Extract the (x, y) coordinate from the center of the cell holding the provided text.  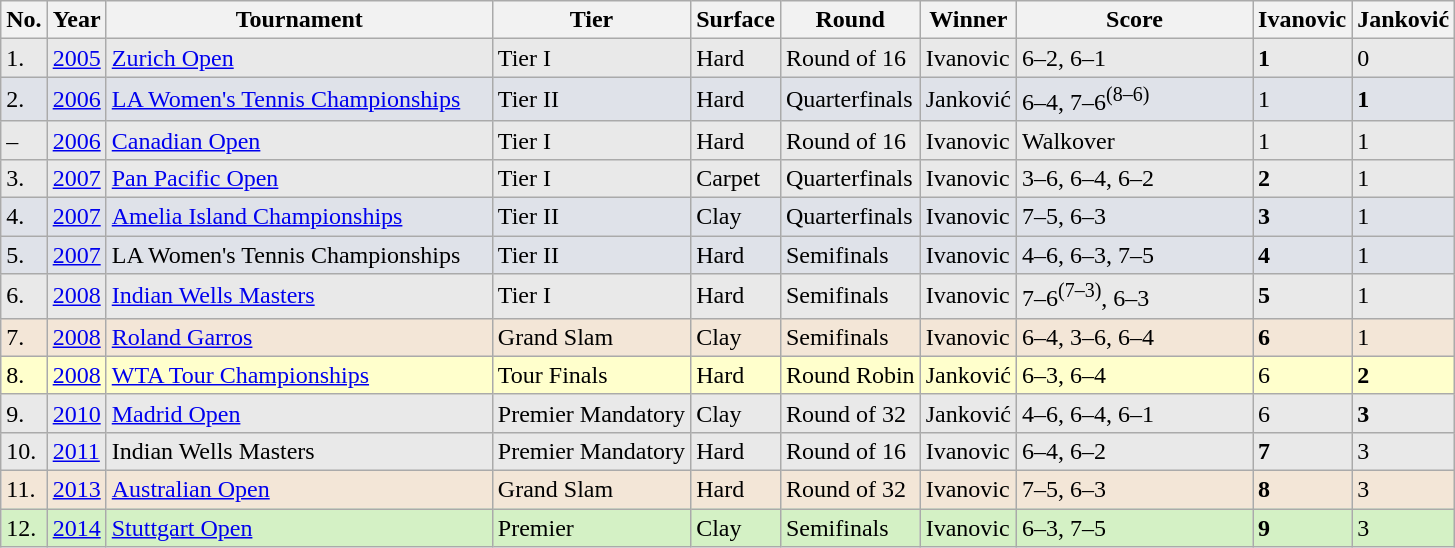
4 (1302, 255)
8 (1302, 489)
1. (24, 58)
Score (1134, 20)
5. (24, 255)
Roland Garros (299, 337)
7 (1302, 451)
6–2, 6–1 (1134, 58)
5 (1302, 296)
9 (1302, 528)
2014 (76, 528)
8. (24, 375)
– (24, 140)
Year (76, 20)
11. (24, 489)
6–3, 7–5 (1134, 528)
Round Robin (850, 375)
Round (850, 20)
Madrid Open (299, 413)
6–4, 6–2 (1134, 451)
Canadian Open (299, 140)
2. (24, 100)
Walkover (1134, 140)
4–6, 6–4, 6–1 (1134, 413)
Premier (591, 528)
2005 (76, 58)
7. (24, 337)
Tour Finals (591, 375)
WTA Tour Championships (299, 375)
10. (24, 451)
Amelia Island Championships (299, 217)
6. (24, 296)
7–6(7–3), 6–3 (1134, 296)
9. (24, 413)
Zurich Open (299, 58)
6–4, 3–6, 6–4 (1134, 337)
Surface (736, 20)
4–6, 6–3, 7–5 (1134, 255)
6–3, 6–4 (1134, 375)
2013 (76, 489)
Tier (591, 20)
0 (1404, 58)
6–4, 7–6(8–6) (1134, 100)
Winner (968, 20)
Carpet (736, 178)
Tournament (299, 20)
3. (24, 178)
3–6, 6–4, 6–2 (1134, 178)
12. (24, 528)
No. (24, 20)
4. (24, 217)
2010 (76, 413)
2011 (76, 451)
Australian Open (299, 489)
Pan Pacific Open (299, 178)
Stuttgart Open (299, 528)
